Scan for the cell matching the given text and deliver its [X, Y] coordinate at center. 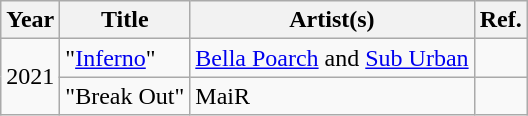
2021 [30, 77]
Title [125, 20]
"Break Out" [125, 96]
Artist(s) [332, 20]
MaiR [332, 96]
Ref. [500, 20]
"Inferno" [125, 58]
Year [30, 20]
Bella Poarch and Sub Urban [332, 58]
